From the cell containing the given text, extract its center point as (X, Y) coordinate. 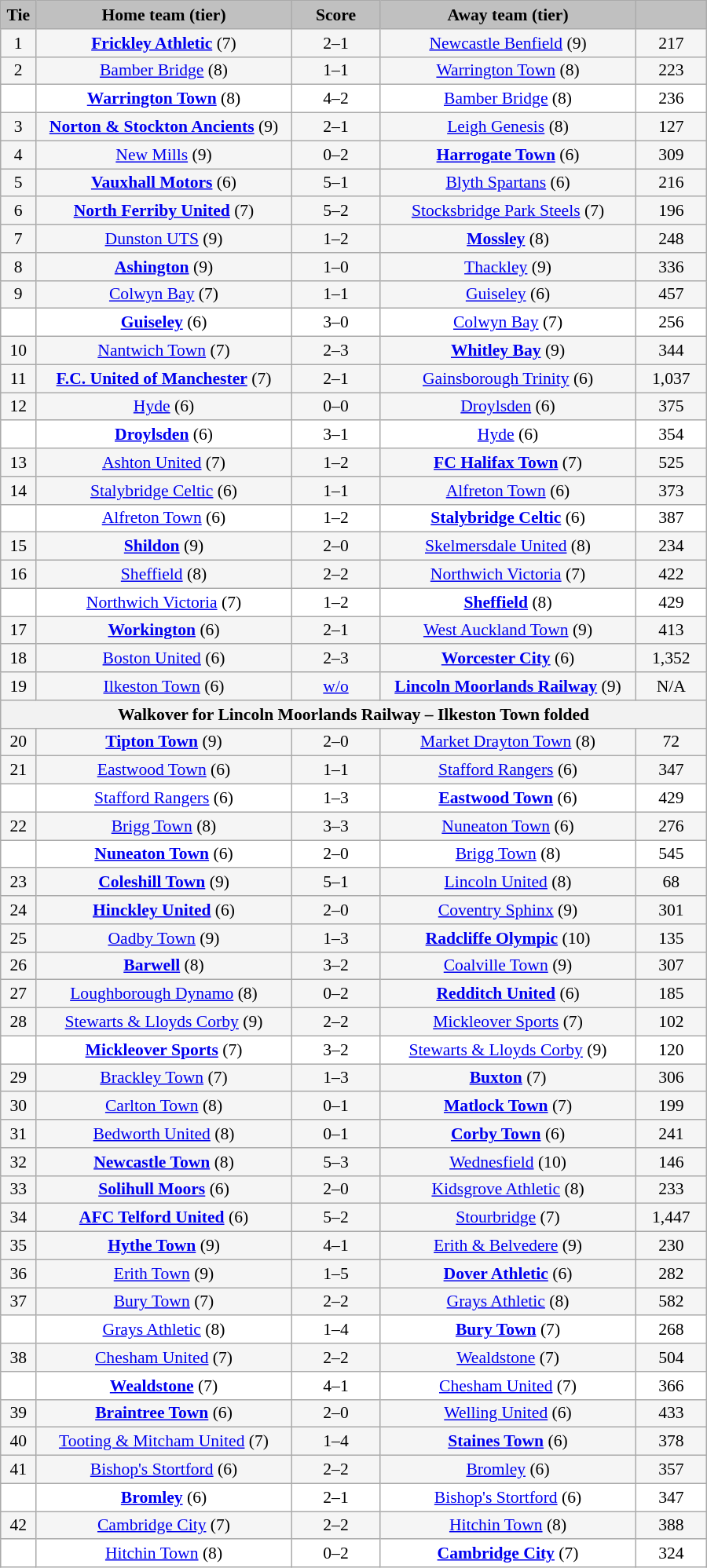
306 (671, 1078)
357 (671, 1470)
Away team (tier) (508, 15)
18 (19, 659)
New Mills (9) (164, 155)
Tie (19, 15)
19 (19, 686)
Ilkeston Town (6) (164, 686)
N/A (671, 686)
4 (19, 155)
Vauxhall Motors (6) (164, 183)
26 (19, 966)
217 (671, 43)
3 (19, 127)
36 (19, 1274)
Solihull Moors (6) (164, 1190)
w/o (335, 686)
120 (671, 1050)
Coventry Sphinx (9) (508, 910)
373 (671, 491)
68 (671, 883)
Loughborough Dynamo (8) (164, 994)
457 (671, 294)
185 (671, 994)
388 (671, 1526)
525 (671, 462)
Erith & Belvedere (9) (508, 1246)
Mossley (8) (508, 239)
Tipton Town (9) (164, 742)
309 (671, 155)
Harrogate Town (6) (508, 155)
233 (671, 1190)
3–0 (335, 323)
241 (671, 1134)
3–3 (335, 826)
Thackley (9) (508, 267)
31 (19, 1134)
234 (671, 546)
5–3 (335, 1162)
Welling United (6) (508, 1413)
38 (19, 1358)
24 (19, 910)
F.C. United of Manchester (7) (164, 378)
256 (671, 323)
Barwell (8) (164, 966)
1–5 (335, 1274)
387 (671, 518)
301 (671, 910)
1 (19, 43)
37 (19, 1302)
1,037 (671, 378)
22 (19, 826)
307 (671, 966)
Staines Town (6) (508, 1442)
375 (671, 407)
Ashington (9) (164, 267)
13 (19, 462)
Dunston UTS (9) (164, 239)
Shildon (9) (164, 546)
Erith Town (9) (164, 1274)
Hythe Town (9) (164, 1246)
127 (671, 127)
545 (671, 854)
FC Halifax Town (7) (508, 462)
Skelmersdale United (8) (508, 546)
Bedworth United (8) (164, 1134)
5 (19, 183)
336 (671, 267)
West Auckland Town (9) (508, 630)
Redditch United (6) (508, 994)
34 (19, 1218)
Matlock Town (7) (508, 1106)
17 (19, 630)
1,447 (671, 1218)
504 (671, 1358)
Score (335, 15)
Lincoln Moorlands Railway (9) (508, 686)
23 (19, 883)
Market Drayton Town (8) (508, 742)
236 (671, 99)
Newcastle Town (8) (164, 1162)
35 (19, 1246)
582 (671, 1302)
216 (671, 183)
146 (671, 1162)
32 (19, 1162)
AFC Telford United (6) (164, 1218)
Hinckley United (6) (164, 910)
199 (671, 1106)
Braintree Town (6) (164, 1413)
413 (671, 630)
11 (19, 378)
6 (19, 211)
Kidsgrove Athletic (8) (508, 1190)
1,352 (671, 659)
Walkover for Lincoln Moorlands Railway – Ilkeston Town folded (353, 715)
344 (671, 351)
33 (19, 1190)
Coalville Town (9) (508, 966)
Lincoln United (8) (508, 883)
Newcastle Benfield (9) (508, 43)
41 (19, 1470)
16 (19, 575)
27 (19, 994)
276 (671, 826)
378 (671, 1442)
Wednesfield (10) (508, 1162)
14 (19, 491)
Brackley Town (7) (164, 1078)
Carlton Town (8) (164, 1106)
Whitley Bay (9) (508, 351)
Norton & Stockton Ancients (9) (164, 127)
1–0 (335, 267)
102 (671, 1022)
21 (19, 770)
282 (671, 1274)
324 (671, 1554)
Leigh Genesis (8) (508, 127)
230 (671, 1246)
Ashton United (7) (164, 462)
Oadby Town (9) (164, 938)
196 (671, 211)
248 (671, 239)
9 (19, 294)
Corby Town (6) (508, 1134)
223 (671, 71)
135 (671, 938)
Coleshill Town (9) (164, 883)
4–2 (335, 99)
Worcester City (6) (508, 659)
Blyth Spartans (6) (508, 183)
7 (19, 239)
0–0 (335, 407)
30 (19, 1106)
Workington (6) (164, 630)
433 (671, 1413)
42 (19, 1526)
Stocksbridge Park Steels (7) (508, 211)
39 (19, 1413)
25 (19, 938)
15 (19, 546)
North Ferriby United (7) (164, 211)
8 (19, 267)
12 (19, 407)
Stourbridge (7) (508, 1218)
72 (671, 742)
366 (671, 1386)
354 (671, 435)
Buxton (7) (508, 1078)
28 (19, 1022)
Tooting & Mitcham United (7) (164, 1442)
Home team (tier) (164, 15)
Gainsborough Trinity (6) (508, 378)
Frickley Athletic (7) (164, 43)
Dover Athletic (6) (508, 1274)
3–1 (335, 435)
10 (19, 351)
Nantwich Town (7) (164, 351)
Boston United (6) (164, 659)
Radcliffe Olympic (10) (508, 938)
2 (19, 71)
40 (19, 1442)
268 (671, 1330)
29 (19, 1078)
422 (671, 575)
20 (19, 742)
